Find where the given text appears and provide that cell's center as (X, Y) coordinate. 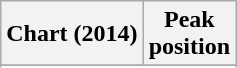
Peakposition (189, 34)
Chart (2014) (72, 34)
